Provide the [X, Y] coordinate of the cell's center where the given text is located.  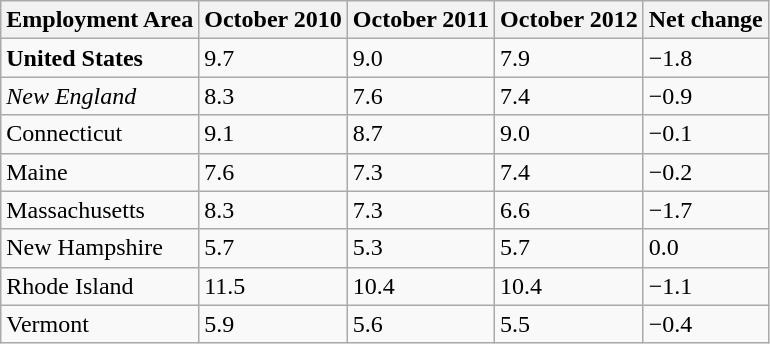
October 2011 [420, 20]
New Hampshire [100, 248]
October 2010 [274, 20]
Vermont [100, 324]
New England [100, 96]
Maine [100, 172]
October 2012 [570, 20]
0.0 [706, 248]
Connecticut [100, 134]
6.6 [570, 210]
−1.7 [706, 210]
−0.2 [706, 172]
9.1 [274, 134]
−0.9 [706, 96]
11.5 [274, 286]
−1.8 [706, 58]
7.9 [570, 58]
−0.1 [706, 134]
9.7 [274, 58]
5.9 [274, 324]
Employment Area [100, 20]
Massachusetts [100, 210]
Rhode Island [100, 286]
5.3 [420, 248]
Net change [706, 20]
5.5 [570, 324]
−0.4 [706, 324]
5.6 [420, 324]
United States [100, 58]
−1.1 [706, 286]
8.7 [420, 134]
